Return (x, y) of the center of cell containing provided text 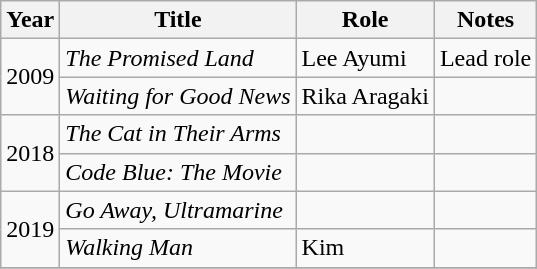
Year (30, 20)
2018 (30, 153)
The Cat in Their Arms (178, 134)
Waiting for Good News (178, 96)
2009 (30, 77)
The Promised Land (178, 58)
Notes (485, 20)
Go Away, Ultramarine (178, 210)
Kim (365, 248)
Lee Ayumi (365, 58)
Role (365, 20)
2019 (30, 229)
Lead role (485, 58)
Code Blue: The Movie (178, 172)
Title (178, 20)
Rika Aragaki (365, 96)
Walking Man (178, 248)
